Capture the cell that displays the provided text and extract its (X, Y) central coordinate. 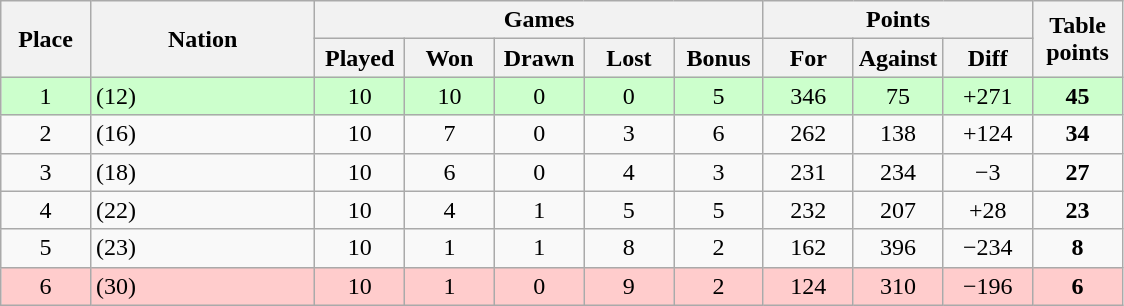
(12) (202, 96)
Diff (988, 58)
Nation (202, 39)
+124 (988, 134)
Tablepoints (1078, 39)
Bonus (719, 58)
75 (898, 96)
(16) (202, 134)
23 (1078, 210)
124 (808, 286)
For (808, 58)
346 (808, 96)
207 (898, 210)
(30) (202, 286)
232 (808, 210)
(22) (202, 210)
162 (808, 248)
34 (1078, 134)
234 (898, 172)
138 (898, 134)
7 (450, 134)
(23) (202, 248)
−3 (988, 172)
−196 (988, 286)
45 (1078, 96)
−234 (988, 248)
Drawn (539, 58)
Games (540, 20)
(18) (202, 172)
9 (629, 286)
+28 (988, 210)
Lost (629, 58)
+271 (988, 96)
27 (1078, 172)
Won (450, 58)
262 (808, 134)
Played (360, 58)
Place (46, 39)
Against (898, 58)
231 (808, 172)
310 (898, 286)
Points (898, 20)
396 (898, 248)
